Return (x, y) of the center of cell containing provided text 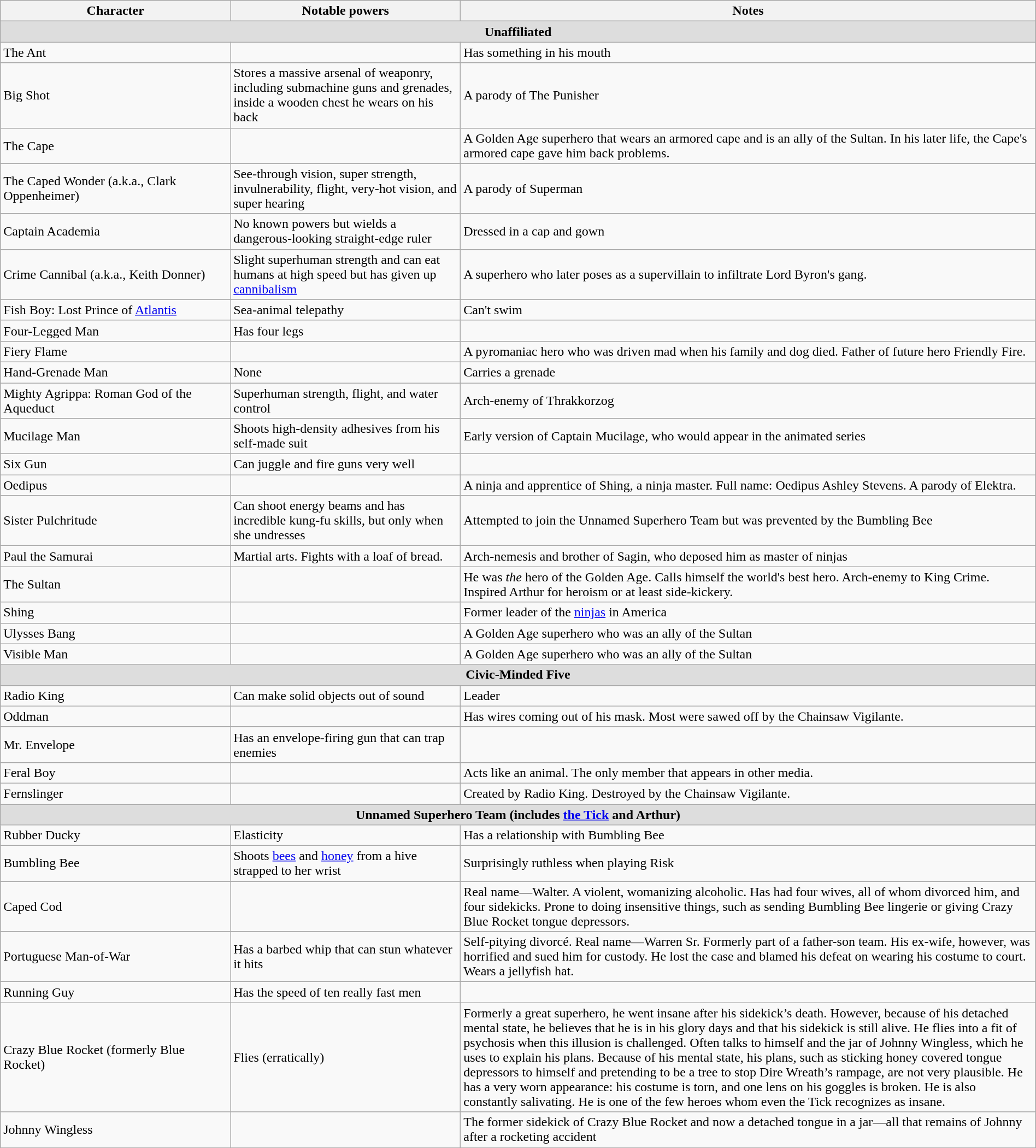
The Cape (116, 145)
Flies (erratically) (345, 1057)
Fish Boy: Lost Prince of Atlantis (116, 310)
The former sidekick of Crazy Blue Rocket and now a detached tongue in a jar—all that remains of Johnny after a rocketing accident (749, 1130)
Has something in his mouth (749, 52)
A parody of Superman (749, 189)
Crime Cannibal (a.k.a., Keith Donner) (116, 274)
A pyromaniac hero who was driven mad when his family and dog died. Father of future hero Friendly Fire. (749, 351)
Radio King (116, 696)
Mighty Agrippa: Roman God of the Aqueduct (116, 400)
Unaffiliated (518, 32)
Has wires coming out of his mask. Most were sawed off by the Chainsaw Vigilante. (749, 716)
Rubber Ducky (116, 835)
Surprisingly ruthless when playing Risk (749, 863)
Civic-Minded Five (518, 675)
Johnny Wingless (116, 1130)
Fernslinger (116, 793)
Shoots high-density adhesives from his self-made suit (345, 436)
Has a barbed whip that can stun whatever it hits (345, 957)
Running Guy (116, 992)
Arch-enemy of Thrakkorzog (749, 400)
Carries a grenade (749, 372)
No known powers but wields a dangerous-looking straight-edge ruler (345, 232)
Dressed in a cap and gown (749, 232)
The Sultan (116, 585)
Can't swim (749, 310)
A ninja and apprentice of Shing, a ninja master. Full name: Oedipus Ashley Stevens. A parody of Elektra. (749, 485)
Bumbling Bee (116, 863)
Stores a massive arsenal of weaponry, including submachine guns and grenades, inside a wooden chest he wears on his back (345, 95)
Early version of Captain Mucilage, who would appear in the animated series (749, 436)
Leader (749, 696)
Has the speed of ten really fast men (345, 992)
Captain Academia (116, 232)
Elasticity (345, 835)
Slight superhuman strength and can eat humans at high speed but has given up cannibalism (345, 274)
None (345, 372)
Shoots bees and honey from a hive strapped to her wrist (345, 863)
Former leader of the ninjas in America (749, 613)
Visible Man (116, 654)
The Ant (116, 52)
Has an envelope-firing gun that can trap enemies (345, 744)
A parody of The Punisher (749, 95)
Can shoot energy beams and has incredible kung-fu skills, but only when she undresses (345, 521)
A superhero who later poses as a supervillain to infiltrate Lord Byron's gang. (749, 274)
Notable powers (345, 11)
Arch-nemesis and brother of Sagin, who deposed him as master of ninjas (749, 556)
Hand-Grenade Man (116, 372)
Attempted to join the Unnamed Superhero Team but was prevented by the Bumbling Bee (749, 521)
Has a relationship with Bumbling Bee (749, 835)
Acts like an animal. The only member that appears in other media. (749, 773)
Mr. Envelope (116, 744)
Caped Cod (116, 906)
Feral Boy (116, 773)
Ulysses Bang (116, 633)
Notes (749, 11)
Fiery Flame (116, 351)
Created by Radio King. Destroyed by the Chainsaw Vigilante. (749, 793)
Superhuman strength, flight, and water control (345, 400)
Martial arts. Fights with a loaf of bread. (345, 556)
Paul the Samurai (116, 556)
Mucilage Man (116, 436)
Crazy Blue Rocket (formerly Blue Rocket) (116, 1057)
Has four legs (345, 331)
Shing (116, 613)
Character (116, 11)
Sister Pulchritude (116, 521)
Unnamed Superhero Team (includes the Tick and Arthur) (518, 815)
See-through vision, super strength, invulnerability, flight, very-hot vision, and super hearing (345, 189)
Can make solid objects out of sound (345, 696)
Big Shot (116, 95)
Oddman (116, 716)
Can juggle and fire guns very well (345, 464)
The Caped Wonder (a.k.a., Clark Oppenheimer) (116, 189)
Sea-animal telepathy (345, 310)
Oedipus (116, 485)
A Golden Age superhero that wears an armored cape and is an ally of the Sultan. In his later life, the Cape's armored cape gave him back problems. (749, 145)
Portuguese Man-of-War (116, 957)
Four-Legged Man (116, 331)
Six Gun (116, 464)
